Output the (x, y) coordinate of the center of the cell containing the given text.  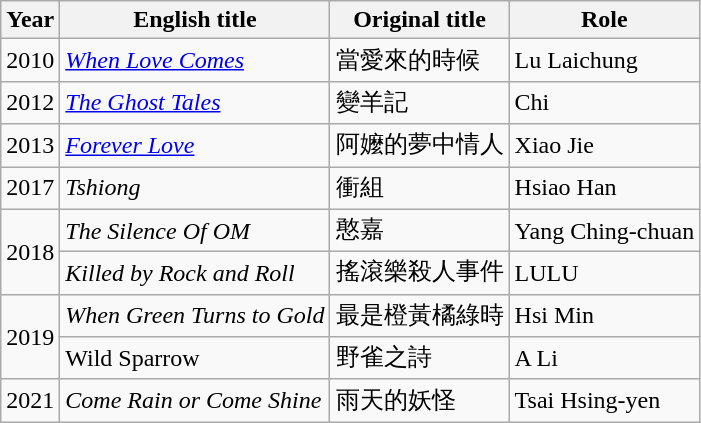
Wild Sparrow (195, 358)
When Green Turns to Gold (195, 316)
Tsai Hsing-yen (604, 400)
Come Rain or Come Shine (195, 400)
Hsiao Han (604, 188)
Chi (604, 102)
憨嘉 (420, 230)
Hsi Min (604, 316)
衝組 (420, 188)
Role (604, 20)
English title (195, 20)
Xiao Jie (604, 146)
Year (30, 20)
A Li (604, 358)
LULU (604, 274)
2010 (30, 60)
阿嬤的夢中情人 (420, 146)
2013 (30, 146)
Forever Love (195, 146)
雨天的妖怪 (420, 400)
Killed by Rock and Roll (195, 274)
When Love Comes (195, 60)
變羊記 (420, 102)
2017 (30, 188)
最是橙黃橘綠時 (420, 316)
Original title (420, 20)
當愛來的時候 (420, 60)
Tshiong (195, 188)
野雀之詩 (420, 358)
Lu Laichung (604, 60)
搖滾樂殺人事件 (420, 274)
Yang Ching-chuan (604, 230)
The Ghost Tales (195, 102)
The Silence Of OM (195, 230)
2012 (30, 102)
2019 (30, 336)
2021 (30, 400)
2018 (30, 252)
